Identify which cell holds the provided text, then report its [x, y] central coordinate. 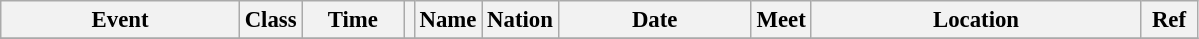
Date [654, 20]
Time [353, 20]
Name [448, 20]
Ref [1169, 20]
Meet [781, 20]
Event [120, 20]
Location [976, 20]
Nation [520, 20]
Class [270, 20]
